Find where the given text appears and provide that cell's center as [x, y] coordinate. 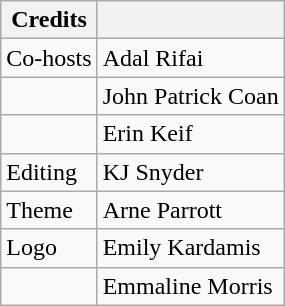
Co-hosts [49, 58]
Arne Parrott [190, 210]
Editing [49, 172]
John Patrick Coan [190, 96]
Credits [49, 20]
Emmaline Morris [190, 286]
Theme [49, 210]
KJ Snyder [190, 172]
Emily Kardamis [190, 248]
Erin Keif [190, 134]
Adal Rifai [190, 58]
Logo [49, 248]
